Return the (X, Y) coordinate for the center point of the cell that contains the specified text.  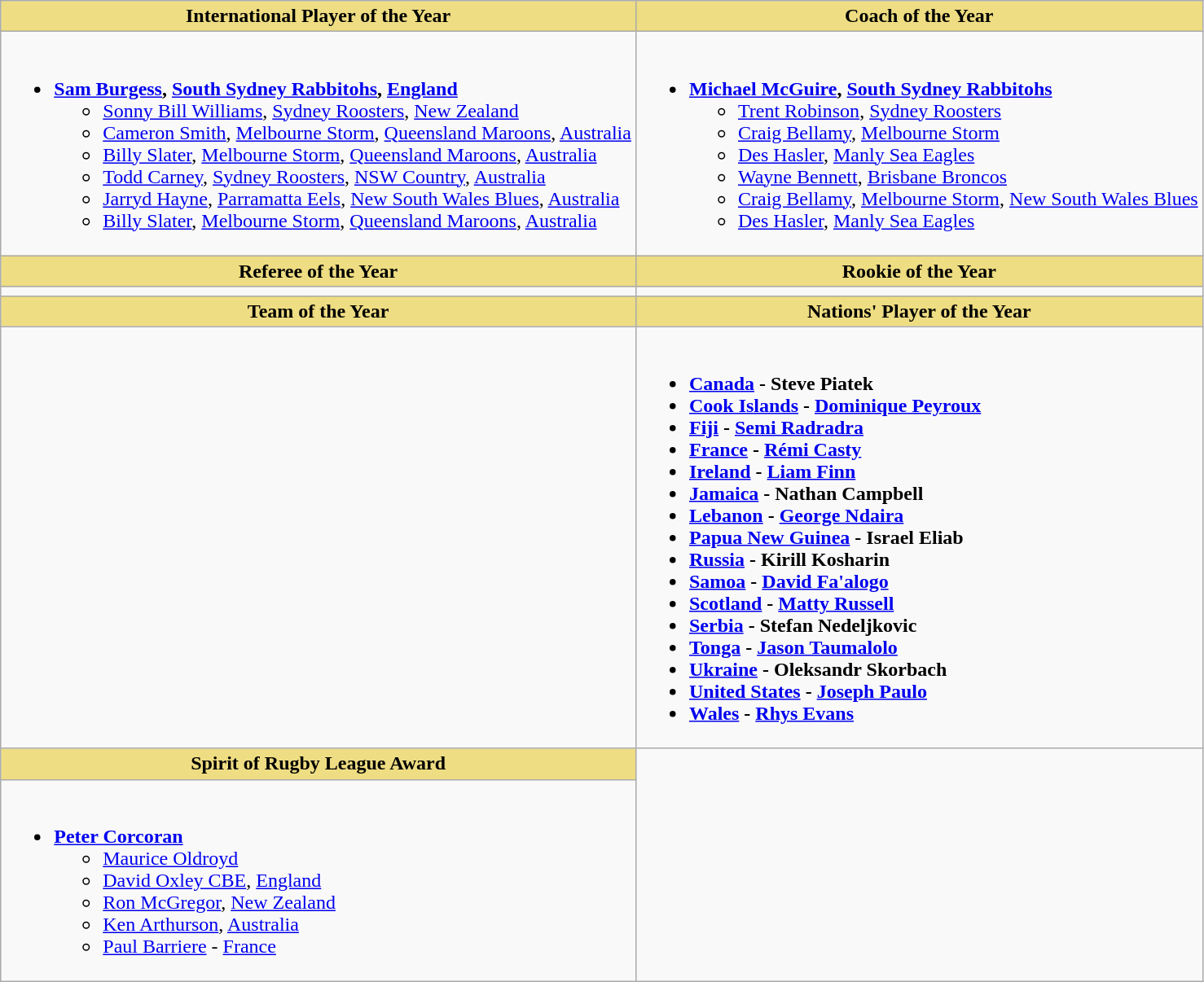
Nations' Player of the Year (919, 311)
Referee of the Year (319, 271)
Team of the Year (319, 311)
Rookie of the Year (919, 271)
Coach of the Year (919, 16)
Spirit of Rugby League Award (319, 764)
Peter CorcoranMaurice OldroydDavid Oxley CBE, EnglandRon McGregor, New ZealandKen Arthurson, AustraliaPaul Barriere - France (319, 880)
International Player of the Year (319, 16)
